Provide the [x, y] coordinate of the cell's center where the given text is located.  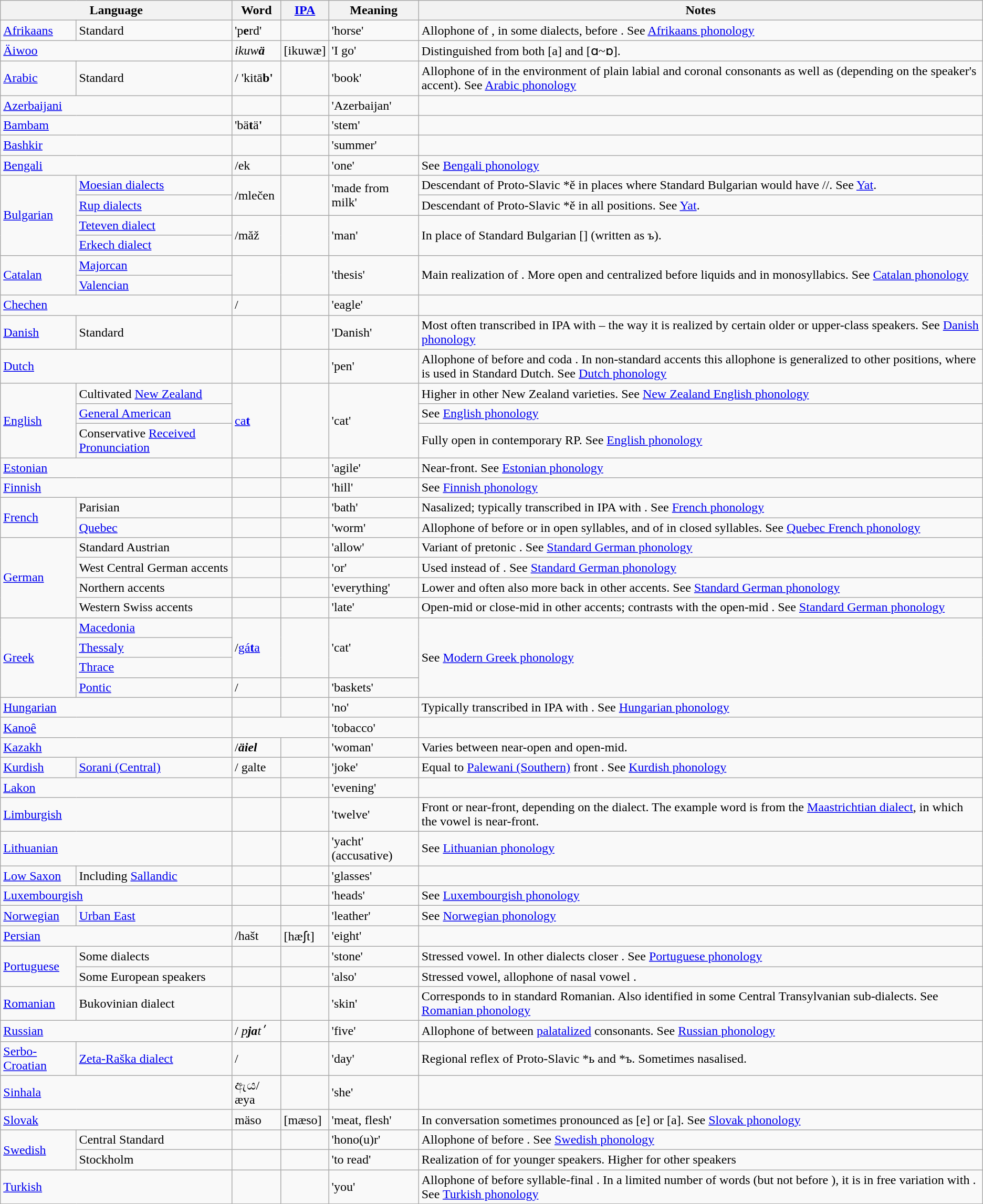
Urban East [154, 916]
Swedish [38, 1149]
Northern accents [154, 588]
Teteven dialect [154, 225]
German [38, 578]
[mæso] [305, 1119]
'day' [374, 1059]
'baskets' [374, 687]
Persian [117, 936]
Allophone of before or in open syllables, and of in closed syllables. See Quebec French phonology [700, 528]
See Lithuanian phonology [700, 849]
Finnish [117, 488]
Notes [700, 11]
'everything' [374, 588]
General American [154, 413]
Realization of for younger speakers. Higher for other speakers [700, 1159]
See Norwegian phonology [700, 916]
/hašt [256, 936]
ikuwä [256, 51]
Allophone of in the environment of plain labial and coronal consonants as well as (depending on the speaker's accent). See Arabic phonology [700, 78]
'yacht' (accusative) [374, 849]
'also' [374, 976]
Pontic [154, 687]
Distinguished from both [a] and [ɑ~ɒ]. [700, 51]
'bätä' [256, 125]
'glasses' [374, 876]
Higher in other New Zealand varieties. See New Zealand English phonology [700, 393]
Bukovinian dialect [154, 1004]
Including Sallandic [154, 876]
Stressed vowel, allophone of nasal vowel . [700, 976]
Norwegian [38, 916]
'Danish' [374, 332]
In conversation sometimes pronounced as [e] or [a]. See Slovak phonology [700, 1119]
/äiel [256, 747]
'heads' [374, 896]
'or' [374, 568]
Slovak [117, 1119]
Some European speakers [154, 976]
Lower and often also more back in other accents. See Standard German phonology [700, 588]
Cultivated New Zealand [154, 393]
'I go' [374, 51]
'woman' [374, 747]
'late' [374, 608]
Allophone of before syllable-final . In a limited number of words (but not before ), it is in free variation with . See Turkish phonology [700, 1187]
Hungarian [117, 707]
Parisian [154, 508]
Word [256, 11]
'worm' [374, 528]
Estonian [117, 468]
ඇය/æya [256, 1092]
Used instead of . See Standard German phonology [700, 568]
Macedonia [154, 627]
/ 'kitāb' [256, 78]
Äiwoo [117, 51]
See Finnish phonology [700, 488]
'man' [374, 235]
In place of Standard Bulgarian [] (written as ъ). [700, 235]
Sinhala [117, 1092]
Descendant of Proto-Slavic *ě in places where Standard Bulgarian would have //. See Yat. [700, 185]
Stressed vowel. In other dialects closer . See Portuguese phonology [700, 956]
'book' [374, 78]
'perd' [256, 30]
Majorcan [154, 265]
Quebec [154, 528]
Main realization of . More open and centralized before liquids and in monosyllabics. See Catalan phonology [700, 275]
Erkech dialect [154, 245]
'allow' [374, 548]
Luxembourgish [117, 896]
Allophone of between palatalized consonants. See Russian phonology [700, 1031]
'tobacco' [374, 727]
Kurdish [38, 767]
Rup dialects [154, 205]
Dutch [117, 367]
'thesis' [374, 275]
'Azerbaijan' [374, 106]
Arabic [38, 78]
Romanian [38, 1004]
Portuguese [38, 966]
Standard Austrian [154, 548]
Most often transcribed in IPA with – the way it is realized by certain older or upper-class speakers. See Danish phonology [700, 332]
Equal to Palewani (Southern) front . See Kurdish phonology [700, 767]
'made from milk' [374, 195]
Chechen [117, 305]
Catalan [38, 275]
Regional reflex of Proto-Slavic *ь and *ъ. Sometimes nasalised. [700, 1059]
cat [256, 420]
'stone' [374, 956]
Danish [38, 332]
Greek [38, 657]
'hono(u)r' [374, 1139]
Front or near-front, depending on the dialect. The example word is from the Maastrichtian dialect, in which the vowel is near-front. [700, 815]
'stem' [374, 125]
[ikuwæ] [305, 51]
Varies between near-open and open-mid. [700, 747]
Nasalized; typically transcribed in IPA with . See French phonology [700, 508]
/ek [256, 165]
Serbo-Croatian [38, 1059]
Meaning [374, 11]
Valencian [154, 285]
West Central German accents [154, 568]
'agile' [374, 468]
'skin' [374, 1004]
Turkish [117, 1187]
Some dialects [154, 956]
'hill' [374, 488]
Typically transcribed in IPA with . See Hungarian phonology [700, 707]
IPA [305, 11]
Zeta-Raška dialect [154, 1059]
'meat, flesh' [374, 1119]
'pen' [374, 367]
See English phonology [700, 413]
Afrikaans [38, 30]
'to read' [374, 1159]
Allophone of before . See Swedish phonology [700, 1139]
French [38, 518]
'bath' [374, 508]
mäso [256, 1119]
'summer' [374, 145]
/ pjatʹ [256, 1031]
'eagle' [374, 305]
Moesian dialects [154, 185]
Conservative Received Pronunciation [154, 440]
/gáta [256, 647]
/măž [256, 235]
Sorani (Central) [154, 767]
'eight' [374, 936]
English [38, 420]
Stockholm [154, 1159]
'horse' [374, 30]
'you' [374, 1187]
/ galte [256, 767]
Kazakh [117, 747]
Thessaly [154, 647]
See Modern Greek phonology [700, 657]
Western Swiss accents [154, 608]
Thrace [154, 667]
Bulgarian [38, 215]
Open-mid or close-mid in other accents; contrasts with the open-mid . See Standard German phonology [700, 608]
'evening' [374, 787]
Russian [117, 1031]
Language [117, 11]
Limburgish [117, 815]
Variant of pretonic . See Standard German phonology [700, 548]
'no' [374, 707]
'five' [374, 1031]
'twelve' [374, 815]
Lakon [117, 787]
/mlečen [256, 195]
Allophone of , in some dialects, before . See Afrikaans phonology [700, 30]
'leather' [374, 916]
[hæʃt] [305, 936]
Kanoê [117, 727]
Bashkir [117, 145]
Central Standard [154, 1139]
'one' [374, 165]
See Luxembourgish phonology [700, 896]
Bengali [117, 165]
'she' [374, 1092]
Lithuanian [117, 849]
Azerbaijani [117, 106]
'joke' [374, 767]
Bambam [117, 125]
Descendant of Proto-Slavic *ě in all positions. See Yat. [700, 205]
Near-front. See Estonian phonology [700, 468]
Low Saxon [38, 876]
Fully open in contemporary RP. See English phonology [700, 440]
See Bengali phonology [700, 165]
Corresponds to in standard Romanian. Also identified in some Central Transylvanian sub-dialects. See Romanian phonology [700, 1004]
